Find where the given text appears and provide that cell's center as (X, Y) coordinate. 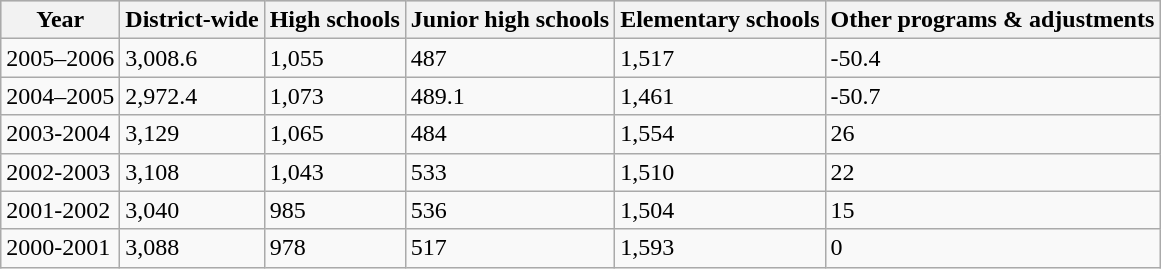
1,517 (720, 58)
1,065 (334, 134)
15 (992, 210)
484 (510, 134)
1,593 (720, 248)
1,504 (720, 210)
22 (992, 172)
2001-2002 (60, 210)
985 (334, 210)
Other programs & adjustments (992, 20)
0 (992, 248)
2002-2003 (60, 172)
2003-2004 (60, 134)
3,008.6 (192, 58)
Year (60, 20)
1,510 (720, 172)
1,055 (334, 58)
-50.7 (992, 96)
517 (510, 248)
3,129 (192, 134)
487 (510, 58)
1,554 (720, 134)
1,043 (334, 172)
1,073 (334, 96)
2000-2001 (60, 248)
3,040 (192, 210)
-50.4 (992, 58)
2004–2005 (60, 96)
536 (510, 210)
1,461 (720, 96)
2005–2006 (60, 58)
533 (510, 172)
District-wide (192, 20)
978 (334, 248)
Junior high schools (510, 20)
26 (992, 134)
489.1 (510, 96)
3,108 (192, 172)
High schools (334, 20)
2,972.4 (192, 96)
Elementary schools (720, 20)
3,088 (192, 248)
